Find where the given text appears and provide that cell's center as [X, Y] coordinate. 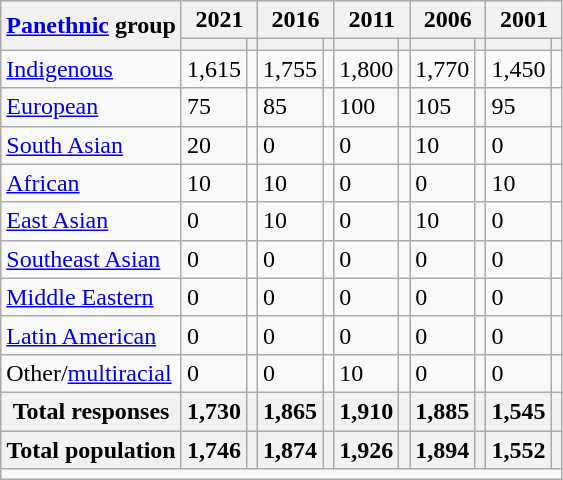
South Asian [92, 145]
1,755 [290, 69]
1,865 [290, 411]
1,926 [366, 449]
Indigenous [92, 69]
1,800 [366, 69]
Southeast Asian [92, 259]
1,545 [518, 411]
20 [214, 145]
Middle Eastern [92, 297]
African [92, 183]
European [92, 107]
1,450 [518, 69]
1,615 [214, 69]
85 [290, 107]
Total responses [92, 411]
2006 [448, 20]
1,874 [290, 449]
75 [214, 107]
2001 [524, 20]
Latin American [92, 335]
Other/multiracial [92, 373]
1,910 [366, 411]
1,894 [442, 449]
2016 [296, 20]
95 [518, 107]
2021 [219, 20]
1,552 [518, 449]
1,746 [214, 449]
Total population [92, 449]
1,730 [214, 411]
1,885 [442, 411]
100 [366, 107]
East Asian [92, 221]
Panethnic group [92, 26]
1,770 [442, 69]
2011 [372, 20]
105 [442, 107]
